Pinpoint the cell where the given text exists, returning its [x, y] midpoint coordinate. 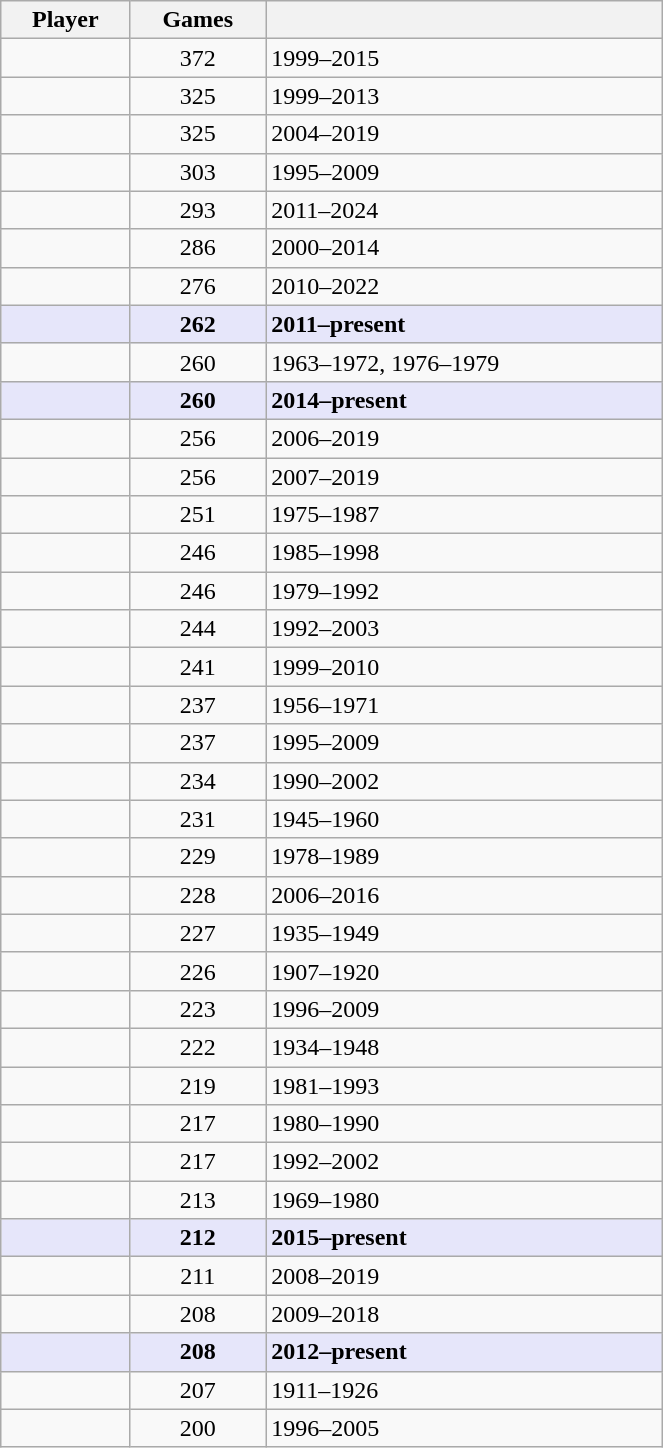
1999–2013 [464, 96]
2009–2018 [464, 1314]
1980–1990 [464, 1124]
2000–2014 [464, 248]
1945–1960 [464, 819]
2006–2016 [464, 895]
1999–2010 [464, 667]
1979–1992 [464, 591]
1911–1926 [464, 1390]
229 [198, 857]
1985–1998 [464, 553]
2015–present [464, 1238]
1934–1948 [464, 1047]
1992–2003 [464, 629]
244 [198, 629]
211 [198, 1276]
2014–present [464, 400]
1907–1920 [464, 971]
2008–2019 [464, 1276]
1992–2002 [464, 1162]
2012–present [464, 1352]
241 [198, 667]
Games [198, 20]
Player [66, 20]
1975–1987 [464, 515]
200 [198, 1428]
1956–1971 [464, 705]
2011–2024 [464, 210]
2010–2022 [464, 286]
213 [198, 1200]
1990–2002 [464, 781]
1963–1972, 1976–1979 [464, 362]
222 [198, 1047]
2011–present [464, 324]
303 [198, 172]
1969–1980 [464, 1200]
372 [198, 58]
226 [198, 971]
2007–2019 [464, 477]
207 [198, 1390]
227 [198, 933]
1996–2009 [464, 1009]
276 [198, 286]
251 [198, 515]
1978–1989 [464, 857]
212 [198, 1238]
262 [198, 324]
223 [198, 1009]
2006–2019 [464, 438]
286 [198, 248]
231 [198, 819]
1999–2015 [464, 58]
1935–1949 [464, 933]
1981–1993 [464, 1085]
1996–2005 [464, 1428]
2004–2019 [464, 134]
293 [198, 210]
219 [198, 1085]
228 [198, 895]
234 [198, 781]
